Determine the (x, y) coordinate at the center of the cell enclosing the given text.  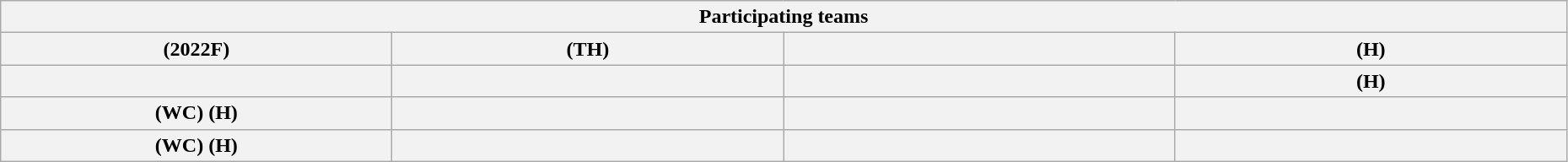
Participating teams (784, 17)
(2022F) (197, 49)
(TH) (588, 49)
